Return [X, Y] of the center of cell containing provided text 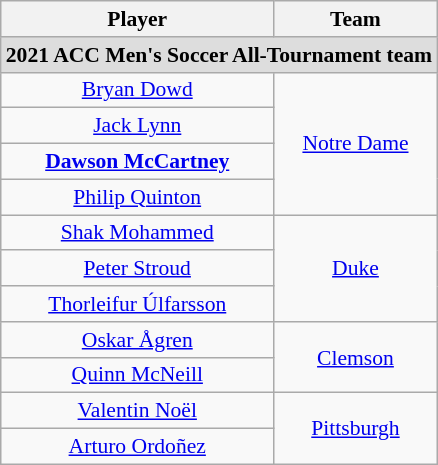
Thorleifur Úlfarsson [138, 304]
Quinn McNeill [138, 375]
2021 ACC Men's Soccer All-Tournament team [219, 55]
Philip Quinton [138, 197]
Duke [356, 268]
Jack Lynn [138, 126]
Dawson McCartney [138, 162]
Notre Dame [356, 143]
Clemson [356, 358]
Pittsburgh [356, 428]
Valentin Noël [138, 411]
Bryan Dowd [138, 90]
Oskar Ågren [138, 340]
Team [356, 19]
Peter Stroud [138, 269]
Shak Mohammed [138, 233]
Arturo Ordoñez [138, 447]
Player [138, 19]
